Determine the [X, Y] coordinate at the center of the cell enclosing the given text.  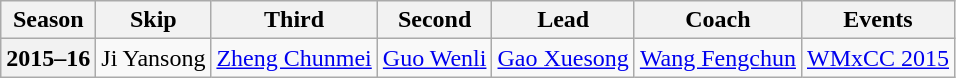
Third [294, 20]
Season [48, 20]
Wang Fengchun [718, 58]
2015–16 [48, 58]
WMxCC 2015 [878, 58]
Gao Xuesong [563, 58]
Ji Yansong [154, 58]
Coach [718, 20]
Skip [154, 20]
Lead [563, 20]
Events [878, 20]
Guo Wenli [434, 58]
Second [434, 20]
Zheng Chunmei [294, 58]
